Determine the (X, Y) coordinate at the center of the cell enclosing the given text.  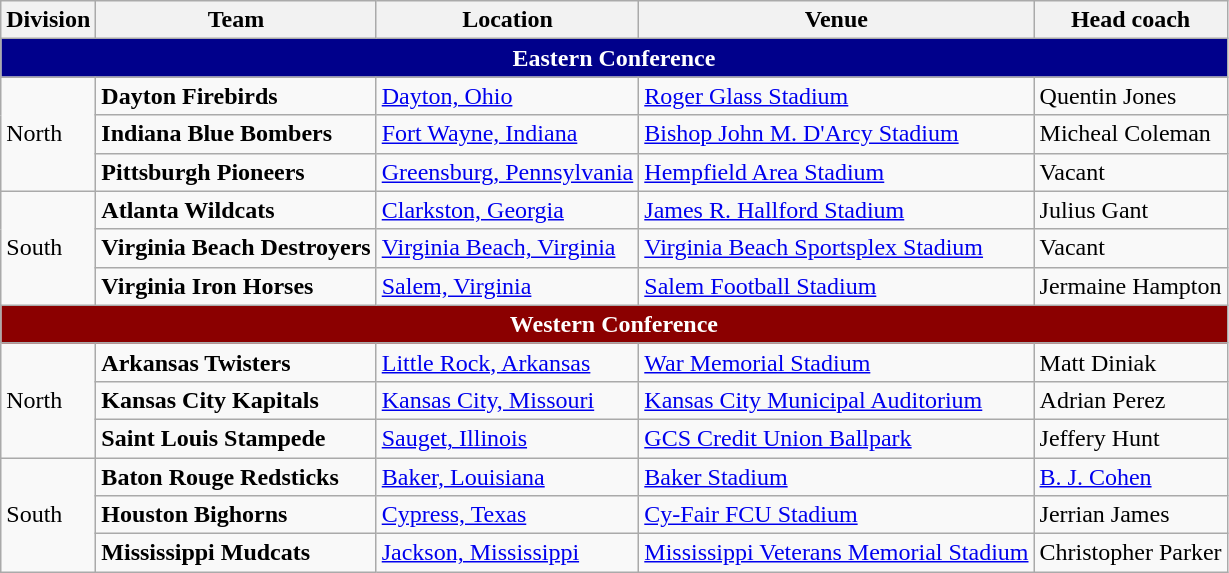
Jackson, Mississippi (508, 553)
GCS Credit Union Ballpark (836, 438)
Little Rock, Arkansas (508, 362)
Sauget, Illinois (508, 438)
Baton Rouge Redsticks (236, 477)
Hempfield Area Stadium (836, 172)
Location (508, 20)
Atlanta Wildcats (236, 210)
Kansas City, Missouri (508, 400)
B. J. Cohen (1130, 477)
Cy-Fair FCU Stadium (836, 515)
Roger Glass Stadium (836, 96)
Cypress, Texas (508, 515)
Matt Diniak (1130, 362)
Clarkston, Georgia (508, 210)
Pittsburgh Pioneers (236, 172)
Eastern Conference (614, 58)
Virginia Beach, Virginia (508, 248)
Dayton Firebirds (236, 96)
Mississippi Mudcats (236, 553)
Baker, Louisiana (508, 477)
Christopher Parker (1130, 553)
Kansas City Municipal Auditorium (836, 400)
Julius Gant (1130, 210)
Bishop John M. D'Arcy Stadium (836, 134)
Kansas City Kapitals (236, 400)
Virginia Iron Horses (236, 286)
Western Conference (614, 324)
Jeffery Hunt (1130, 438)
Dayton, Ohio (508, 96)
Venue (836, 20)
Micheal Coleman (1130, 134)
Arkansas Twisters (236, 362)
Indiana Blue Bombers (236, 134)
Mississippi Veterans Memorial Stadium (836, 553)
Quentin Jones (1130, 96)
Jermaine Hampton (1130, 286)
Fort Wayne, Indiana (508, 134)
Adrian Perez (1130, 400)
War Memorial Stadium (836, 362)
Salem, Virginia (508, 286)
Salem Football Stadium (836, 286)
Greensburg, Pennsylvania (508, 172)
James R. Hallford Stadium (836, 210)
Saint Louis Stampede (236, 438)
Houston Bighorns (236, 515)
Baker Stadium (836, 477)
Division (48, 20)
Jerrian James (1130, 515)
Team (236, 20)
Virginia Beach Destroyers (236, 248)
Virginia Beach Sportsplex Stadium (836, 248)
Head coach (1130, 20)
